Detect which cell encompasses the target text, then output its [X, Y] center coordinate. 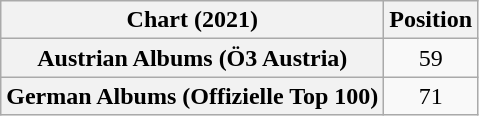
Position [431, 20]
59 [431, 58]
71 [431, 96]
German Albums (Offizielle Top 100) [192, 96]
Chart (2021) [192, 20]
Austrian Albums (Ö3 Austria) [192, 58]
